Locate the cell with the specified text and output its (x, y) center coordinate. 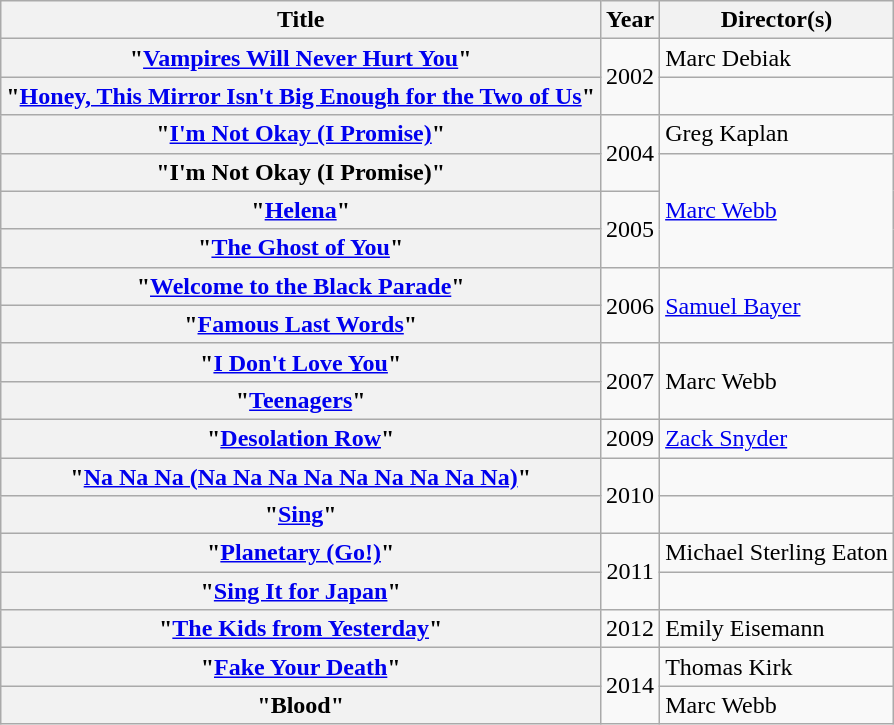
Emily Eisemann (777, 629)
2002 (630, 77)
"The Ghost of You" (301, 248)
"Fake Your Death" (301, 667)
Marc Debiak (777, 58)
"Vampires Will Never Hurt You" (301, 58)
Greg Kaplan (777, 134)
"Sing It for Japan" (301, 591)
"Blood" (301, 705)
2012 (630, 629)
Thomas Kirk (777, 667)
"Na Na Na (Na Na Na Na Na Na Na Na Na)" (301, 477)
Samuel Bayer (777, 305)
Michael Sterling Eaton (777, 553)
"Planetary (Go!)" (301, 553)
"The Kids from Yesterday" (301, 629)
2011 (630, 572)
"Famous Last Words" (301, 324)
"Teenagers" (301, 400)
2004 (630, 153)
2010 (630, 496)
2014 (630, 686)
"I Don't Love You" (301, 362)
"Sing" (301, 515)
Title (301, 20)
2009 (630, 438)
Zack Snyder (777, 438)
"Desolation Row" (301, 438)
Director(s) (777, 20)
2006 (630, 305)
"Helena" (301, 210)
"Welcome to the Black Parade" (301, 286)
"Honey, This Mirror Isn't Big Enough for the Two of Us" (301, 96)
2007 (630, 381)
Year (630, 20)
2005 (630, 229)
